Provide the [X, Y] coordinate of the cell's center where the given text is located.  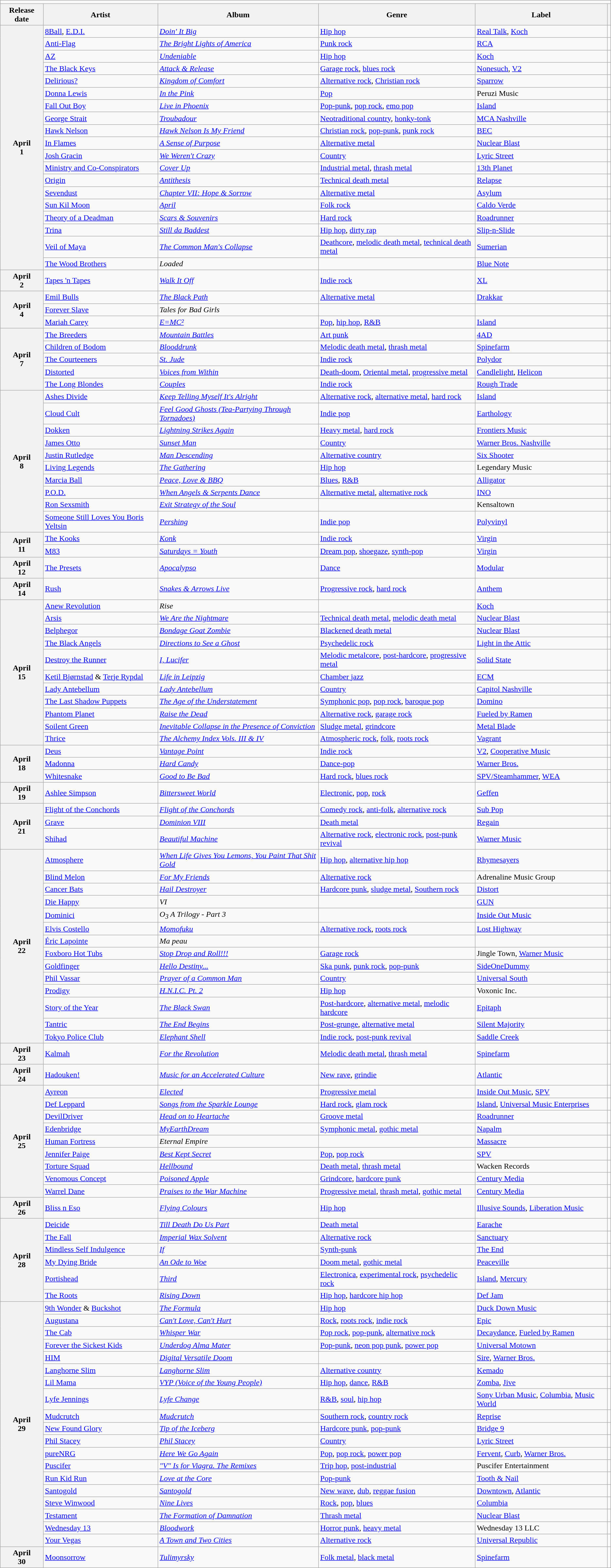
Thrice [101, 739]
Directions to See a Ghost [238, 643]
The Cab [101, 1333]
Augustana [101, 1320]
Third [238, 1279]
Wacken Records [541, 1166]
Def Jam [541, 1296]
The Long Blondes [101, 384]
Def Leppard [101, 1104]
Electronic, pop, rock [397, 793]
Fervent, Curb, Warner Bros. [541, 1453]
Psychedelic rock [397, 643]
"V" Is for Viagra. The Remixes [238, 1466]
The Black Swan [238, 1007]
Emil Bulls [101, 297]
Anti-Flag [101, 44]
Fall Out Boy [101, 106]
Alternative rock, Christian rock [397, 81]
Inside Out Music [541, 915]
Dokken [101, 430]
Frontiers Music [541, 430]
Prayer of a Common Man [238, 978]
Beautiful Machine [238, 839]
Wednesday 13 [101, 1528]
4AD [541, 334]
Zomba, Jive [541, 1382]
Rising Down [238, 1296]
Ron Sexsmith [101, 505]
Inevitable Collapse in the Presence of Conviction [238, 726]
Jingle Town, Warner Music [541, 953]
Pop-punk, pop rock, emo pop [397, 106]
Dominici [101, 915]
Story of the Year [101, 1007]
Folk metal, black metal [397, 1557]
Sunset Man [238, 443]
Heavy metal, hard rock [397, 430]
Best Kept Secret [238, 1154]
Jennifer Paige [101, 1154]
For the Revolution [238, 1054]
SideOneDummy [541, 966]
Warner Bros. [541, 763]
April23 [22, 1054]
The Age of the Understatement [238, 701]
Neotraditional country, honky-tonk [397, 118]
Kingdom of Comfort [238, 81]
Grave [101, 822]
Thrash metal [397, 1515]
Couples [238, 384]
Hellbound [238, 1166]
Alternative rock, electronic rock, post-punk revival [397, 839]
The Last Shadow Puppets [101, 701]
April25 [22, 1141]
Bondage Goat Zombie [238, 631]
DevilDriver [101, 1116]
Technical death metal [397, 180]
Comedy rock, anti-folk, alternative rock [397, 809]
We Are the Nightmare [238, 618]
New rave, grindie [397, 1075]
Bittersweet World [238, 793]
Keep Telling Myself It's Alright [238, 397]
Peace, Love & BBQ [238, 480]
Trip hop, post-industrial [397, 1466]
Chapter VII: Hope & Sorrow [238, 193]
Rise [238, 606]
April18 [22, 763]
Downtown, Atlantic [541, 1491]
Josh Gracin [101, 156]
Alternative rock, roots rock [397, 929]
The Black Keys [101, 69]
If [238, 1250]
Indie rock, post-punk revival [397, 1037]
Capitol Nashville [541, 689]
Kemado [541, 1370]
Poisoned Apple [238, 1178]
April26 [22, 1208]
April12 [22, 568]
Veil of Maya [101, 247]
Undeniable [238, 56]
Steve Winwood [101, 1503]
A Sense of Purpose [238, 143]
Progressive metal, thrash metal, gothic metal [397, 1191]
Edenbridge [101, 1129]
Post-hardcore, alternative metal, melodic hardcore [397, 1007]
Stop Drop and Roll!!! [238, 953]
Hard rock [397, 218]
Tulimyrsky [238, 1557]
Artist [101, 14]
GUN [541, 902]
Symphonic metal, gothic metal [397, 1129]
Ministry and Co-Conspirators [101, 168]
Illusive Sounds, Liberation Music [541, 1208]
Hello Destiny... [238, 966]
Polydor [541, 359]
Lost Highway [541, 929]
Live in Phoenix [238, 106]
Deathcore, melodic death metal, technical death metal [397, 247]
Progressive metal [397, 1092]
Elephant Shell [238, 1037]
Blackened death metal [397, 631]
The Alchemy Index Vols. III & IV [238, 739]
The Presets [101, 568]
Decaydance, Fueled by Ramen [541, 1333]
Elected [238, 1092]
BEC [541, 131]
Folk rock [397, 205]
Flying Colours [238, 1208]
Garage rock, blues rock [397, 69]
Ska punk, punk rock, pop-punk [397, 966]
Electronica, experimental rock, psychedelic rock [397, 1279]
Alligator [541, 480]
SPV [541, 1154]
Saddle Creek [541, 1037]
Music for an Accelerated Culture [238, 1075]
Voices from Within [238, 372]
Death-doom, Oriental metal, progressive metal [397, 372]
Testament [101, 1515]
Melodic metalcore, post-hardcore, progressive metal [397, 660]
The Formula [238, 1308]
Domino [541, 701]
Here We Go Again [238, 1453]
New Found Glory [101, 1428]
Imperial Wax Solvent [238, 1237]
Can't Love, Can't Hurt [238, 1320]
In the Pink [238, 93]
Trina [101, 230]
Underdog Alma Mater [238, 1345]
Shihad [101, 839]
April4 [22, 310]
Inside Out Music, SPV [541, 1092]
Geffen [541, 793]
Warrel Dane [101, 1191]
Rhymesayers [541, 860]
Tantric [101, 1024]
Drakkar [541, 297]
Human Fortress [101, 1141]
Synth-punk [397, 1250]
Punk rock [397, 44]
Foxboro Hot Tubs [101, 953]
Phil Vassar [101, 978]
Hawk Nelson Is My Friend [238, 131]
Rock, roots rock, indie rock [397, 1320]
Duck Down Music [541, 1308]
My Dying Bride [101, 1262]
Nine Lives [238, 1503]
Sumerian [541, 247]
An Ode to Woe [238, 1262]
Walk It Off [238, 281]
Attack & Release [238, 69]
In Flames [101, 143]
Atlantic [541, 1075]
Living Legends [101, 468]
Origin [101, 180]
Whisper War [238, 1333]
Tooth & Nail [541, 1478]
Hard rock, blues rock [397, 776]
Chamber jazz [397, 677]
Pop, hip hop, R&B [397, 322]
April19 [22, 793]
April15 [22, 672]
Tokyo Police Club [101, 1037]
Genre [397, 14]
The Wood Brothers [101, 264]
Universal South [541, 978]
Hard Candy [238, 763]
13th Planet [541, 168]
The Common Man's Collapse [238, 247]
Progressive rock, hard rock [397, 589]
James Otto [101, 443]
Ashes Divide [101, 397]
Deicide [101, 1225]
Sanctuary [541, 1237]
Sire, Warner Bros. [541, 1358]
Vagrant [541, 739]
Universal Republic [541, 1540]
Rock, pop, blues [397, 1503]
Digital Versatile Doom [238, 1358]
Theory of a Deadman [101, 218]
Hip hop, dirty rap [397, 230]
Prodigy [101, 991]
Troubadour [238, 118]
SPV/Steamhammer, WEA [541, 776]
Southern rock, country rock [397, 1416]
Anew Revolution [101, 606]
Madonna [101, 763]
Lil Mama [101, 1382]
Eternal Empire [238, 1141]
Someone Still Loves You Boris Yeltsin [101, 521]
Till Death Do Us Part [238, 1225]
Tapes 'n Tapes [101, 281]
Still da Baddest [238, 230]
Album [238, 14]
Bridge 9 [541, 1428]
Exit Strategy of the Soul [238, 505]
Groove metal [397, 1116]
9th Wonder & Buckshot [101, 1308]
Slip-n-Slide [541, 230]
Modular [541, 568]
Forever Slave [101, 310]
Asylum [541, 193]
Belphegor [101, 631]
Elvis Costello [101, 929]
Portishead [101, 1279]
Grindcore, hardcore punk [397, 1178]
RCA [541, 44]
The Courteeners [101, 359]
Cover Up [238, 168]
Raise the Dead [238, 714]
Silent Majority [541, 1024]
Columbia [541, 1503]
Legendary Music [541, 468]
Death metal, thrash metal [397, 1166]
Anthem [541, 589]
Horror punk, heavy metal [397, 1528]
Die Happy [101, 902]
The Breeders [101, 334]
Pop rock, pop-punk, alternative rock [397, 1333]
Warner Bros. Nashville [541, 443]
AZ [101, 56]
When Life Gives You Lemons, You Paint That Shit Gold [238, 860]
H.N.I.C. Pt. 2 [238, 991]
April [238, 205]
Doin' It Big [238, 31]
Apocalypso [238, 568]
Dream pop, shoegaze, synth-pop [397, 551]
Goldfinger [101, 966]
April8 [22, 461]
Pop, pop rock [397, 1154]
Children of Bodom [101, 347]
R&B, soul, hip hop [397, 1399]
Hip hop, hardcore hip hop [397, 1296]
Metal Blade [541, 726]
Rough Trade [541, 384]
Tip of the Iceberg [238, 1428]
Bliss n Eso [101, 1208]
Christian rock, pop-punk, punk rock [397, 131]
Dance-pop [397, 763]
Fueled by Ramen [541, 714]
Solid State [541, 660]
Label [541, 14]
Éric Lapointe [101, 941]
April11 [22, 545]
Whitesnake [101, 776]
Hawk Nelson [101, 131]
Antithesis [238, 180]
Love at the Core [238, 1478]
O3 A Trilogy - Part 3 [238, 915]
Hadouken! [101, 1075]
Puscifer Entertainment [541, 1466]
For My Friends [238, 877]
Technical death metal, melodic death metal [397, 618]
Sparrow [541, 81]
April22 [22, 946]
ECM [541, 677]
MCA Nashville [541, 118]
INO [541, 492]
Dance [397, 568]
Earthology [541, 414]
Blind Melon [101, 877]
Donna Lewis [101, 93]
George Strait [101, 118]
April2 [22, 281]
Moonsorrow [101, 1557]
Voxonic Inc. [541, 991]
April21 [22, 826]
We Weren't Crazy [238, 156]
Man Descending [238, 455]
April14 [22, 589]
Phantom Planet [101, 714]
Candlelight, Helicon [541, 372]
Six Shooter [541, 455]
Marcia Ball [101, 480]
Post-grunge, alternative metal [397, 1024]
The Bright Lights of America [238, 44]
Cloud Cult [101, 414]
Vantage Point [238, 751]
Kalmah [101, 1054]
M83 [101, 551]
Ayreon [101, 1092]
Pop [397, 93]
Life in Leipzig [238, 677]
Arsis [101, 618]
Destroy the Runner [101, 660]
Sony Urban Music, Columbia, Music World [541, 1399]
Wednesday 13 LLC [541, 1528]
Epitaph [541, 1007]
April29 [22, 1424]
April28 [22, 1260]
Industrial metal, thrash metal [397, 168]
Polyvinyl [541, 521]
Doom metal, gothic metal [397, 1262]
Earache [541, 1225]
Blooddrunk [238, 347]
Regain [541, 822]
The Fall [101, 1237]
Ketil Bjørnstad & Terje Rypdal [101, 677]
Pershing [238, 521]
Symphonic pop, pop rock, baroque pop [397, 701]
Lyfe Change [238, 1399]
MyEarthDream [238, 1129]
April24 [22, 1075]
Pop-punk [397, 1478]
Momofuku [238, 929]
Reprise [541, 1416]
Forever the Sickest Kids [101, 1345]
Good to Be Bad [238, 776]
Caldo Verde [541, 205]
Ma peau [238, 941]
Napalm [541, 1129]
The Black Path [238, 297]
Justin Rutledge [101, 455]
Warner Music [541, 839]
Scars & Souvenirs [238, 218]
E=MC² [238, 322]
Alternative rock, alternative metal, hard rock [397, 397]
Puscifer [101, 1466]
Hail Destroyer [238, 889]
The Black Angels [101, 643]
Mindless Self Indulgence [101, 1250]
Snakes & Arrows Live [238, 589]
Massacre [541, 1141]
Hard rock, glam rock [397, 1104]
P.O.D. [101, 492]
Peruzi Music [541, 93]
Venomous Concept [101, 1178]
Loaded [238, 264]
Mariah Carey [101, 322]
Hip hop, dance, R&B [397, 1382]
Deus [101, 751]
Kensaltown [541, 505]
Pop-punk, neon pop punk, power pop [397, 1345]
VYP (Voice of the Young People) [238, 1382]
Lightning Strikes Again [238, 430]
I, Lucifer [238, 660]
Light in the Attic [541, 643]
Release date [22, 14]
Bloodwork [238, 1528]
Praises to the War Machine [238, 1191]
8Ball, E.D.I. [101, 31]
Mountain Battles [238, 334]
Distorted [101, 372]
April30 [22, 1557]
When Angels & Serpents Dance [238, 492]
Blues, R&B [397, 480]
XL [541, 281]
Konk [238, 538]
Dominion VIII [238, 822]
Tales for Bad Girls [238, 310]
Cancer Bats [101, 889]
Songs from the Sparkle Lounge [238, 1104]
Rush [101, 589]
Alternative rock, garage rock [397, 714]
Nonesuch, V2 [541, 69]
Real Talk, Koch [541, 31]
Soilent Green [101, 726]
V2, Cooperative Music [541, 751]
VI [238, 902]
Feel Good Ghosts (Tea-Partying Through Tornadoes) [238, 414]
Hardcore punk, sludge metal, Southern rock [397, 889]
Sludge metal, grindcore [397, 726]
Saturdays = Youth [238, 551]
Alternative metal, alternative rock [397, 492]
Blue Note [541, 264]
Peaceville [541, 1262]
Adrenaline Music Group [541, 877]
A Town and Two Cities [238, 1540]
pureNRG [101, 1453]
Run Kid Run [101, 1478]
Relapse [541, 180]
Pop, pop rock, power pop [397, 1453]
Hip hop, alternative hip hop [397, 860]
The Kooks [101, 538]
April7 [22, 359]
Island, Mercury [541, 1279]
Art punk [397, 334]
St. Jude [238, 359]
HIM [101, 1358]
Atmosphere [101, 860]
The Formation of Damnation [238, 1515]
Delirious? [101, 81]
Hardcore punk, pop-punk [397, 1428]
Atmospheric rock, folk, roots rock [397, 739]
The Roots [101, 1296]
April1 [22, 147]
Universal Motown [541, 1345]
Island, Universal Music Enterprises [541, 1104]
Garage rock [397, 953]
Epic [541, 1320]
Lyfe Jennings [101, 1399]
New wave, dub, reggae fusion [397, 1491]
Sub Pop [541, 809]
Sun Kil Moon [101, 205]
Ashlee Simpson [101, 793]
The End Begins [238, 1024]
Your Vegas [101, 1540]
Distort [541, 889]
The Gathering [238, 468]
Sevendust [101, 193]
Head on to Heartache [238, 1116]
The End [541, 1250]
Torture Squad [101, 1166]
